Detect which cell encompasses the target text, then output its [X, Y] center coordinate. 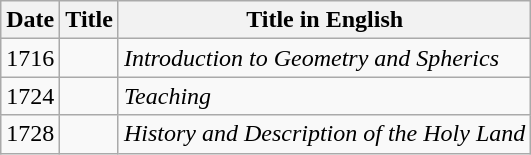
1716 [30, 58]
Title in English [324, 20]
1724 [30, 96]
Title [90, 20]
Teaching [324, 96]
Introduction to Geometry and Spherics [324, 58]
Date [30, 20]
1728 [30, 134]
History and Description of the Holy Land [324, 134]
